Detect which cell encompasses the target text, then output its [X, Y] center coordinate. 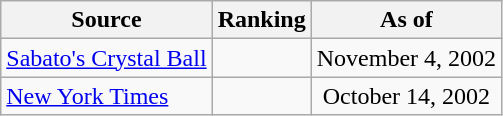
As of [406, 20]
New York Times [106, 96]
November 4, 2002 [406, 58]
Sabato's Crystal Ball [106, 58]
Ranking [262, 20]
Source [106, 20]
October 14, 2002 [406, 96]
